Detect which cell encompasses the target text, then output its (x, y) center coordinate. 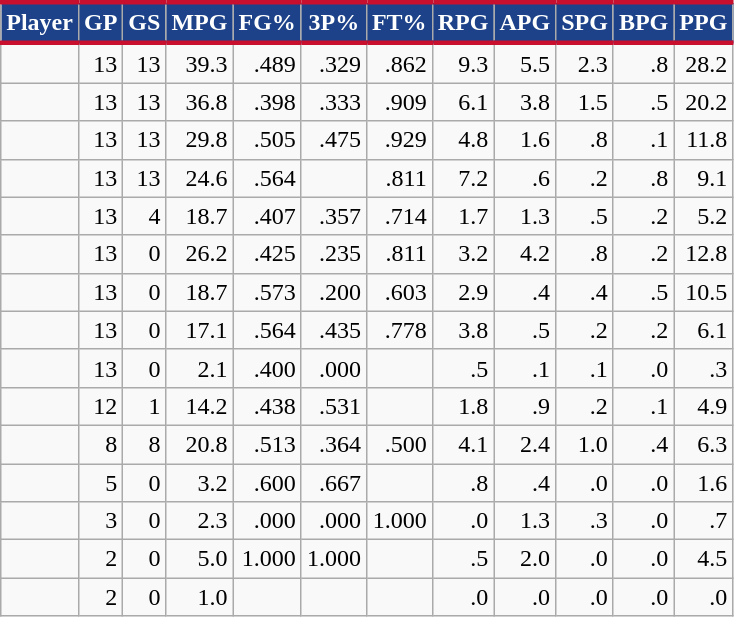
17.1 (200, 330)
.505 (267, 140)
.235 (334, 254)
GS (144, 22)
RPG (463, 22)
1 (144, 406)
6.3 (704, 444)
.364 (334, 444)
GP (100, 22)
.435 (334, 330)
20.2 (704, 102)
2.4 (525, 444)
7.2 (463, 178)
.603 (399, 292)
.778 (399, 330)
APG (525, 22)
26.2 (200, 254)
.329 (334, 63)
.425 (267, 254)
5 (100, 483)
2.1 (200, 368)
SPG (585, 22)
.475 (334, 140)
.600 (267, 483)
PPG (704, 22)
2.9 (463, 292)
5.5 (525, 63)
FT% (399, 22)
.909 (399, 102)
MPG (200, 22)
1.7 (463, 216)
3P% (334, 22)
.714 (399, 216)
.9 (525, 406)
.7 (704, 521)
.862 (399, 63)
FG% (267, 22)
.200 (334, 292)
12 (100, 406)
.357 (334, 216)
Player (40, 22)
9.3 (463, 63)
.573 (267, 292)
4.1 (463, 444)
.531 (334, 406)
.489 (267, 63)
20.8 (200, 444)
12.8 (704, 254)
1.8 (463, 406)
5.2 (704, 216)
36.8 (200, 102)
.398 (267, 102)
2.0 (525, 559)
.513 (267, 444)
.407 (267, 216)
4.5 (704, 559)
4.2 (525, 254)
28.2 (704, 63)
4 (144, 216)
.333 (334, 102)
14.2 (200, 406)
24.6 (200, 178)
.438 (267, 406)
4.8 (463, 140)
.667 (334, 483)
BPG (643, 22)
11.8 (704, 140)
1.5 (585, 102)
.6 (525, 178)
3 (100, 521)
.400 (267, 368)
10.5 (704, 292)
29.8 (200, 140)
4.9 (704, 406)
.500 (399, 444)
5.0 (200, 559)
.929 (399, 140)
39.3 (200, 63)
9.1 (704, 178)
